Search for the cell housing the specified text and yield its (x, y) center coordinate. 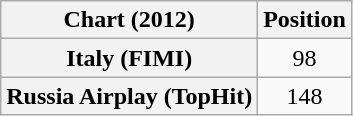
Italy (FIMI) (130, 58)
Russia Airplay (TopHit) (130, 96)
Position (305, 20)
148 (305, 96)
Chart (2012) (130, 20)
98 (305, 58)
